For the text-containing cell, return its midpoint in [x, y] coordinate format. 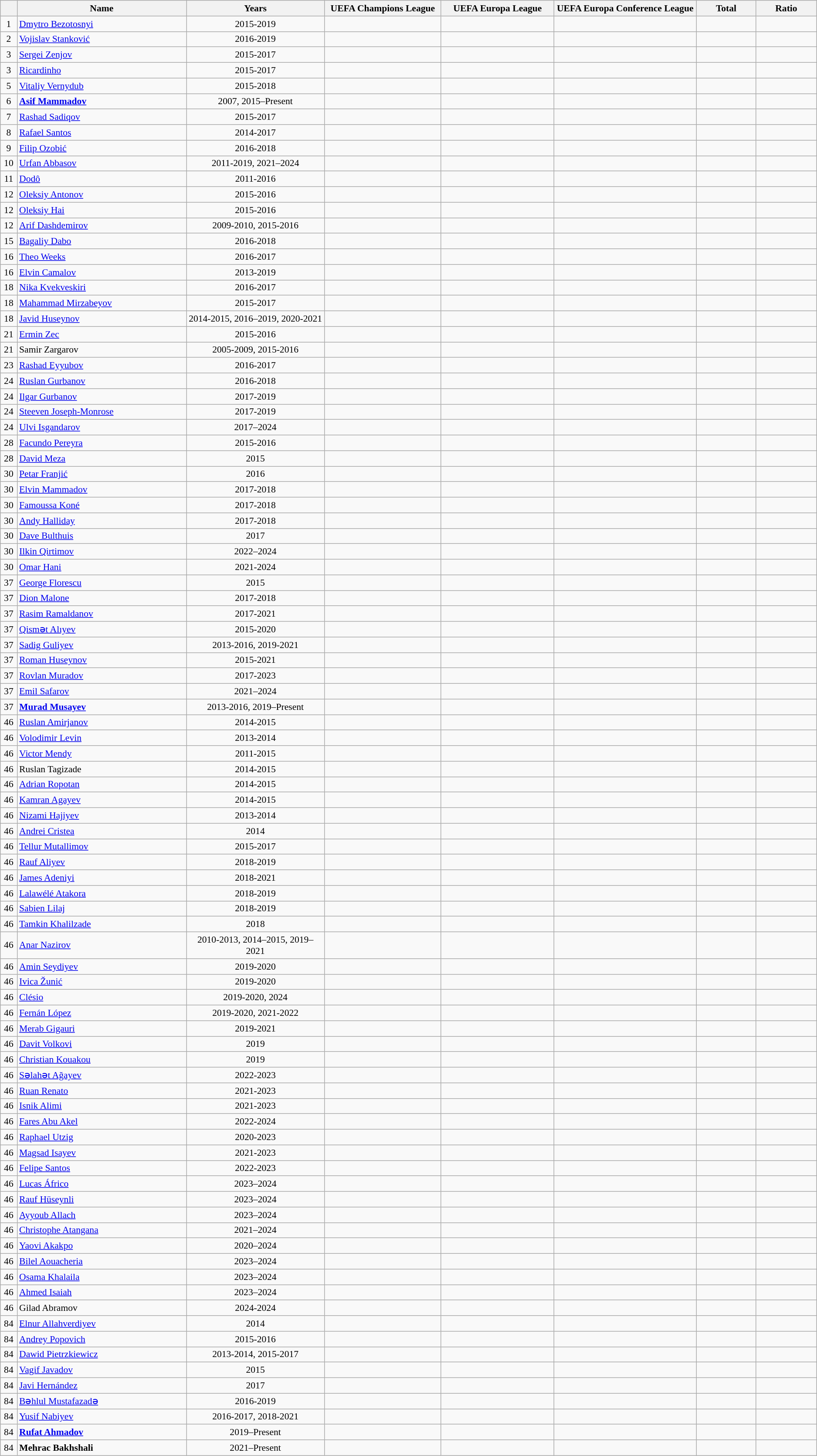
Volodimir Levin [102, 738]
Total [726, 8]
Javi Hernández [102, 1386]
Tamkin Khalilzade [102, 924]
2019–Present [255, 1432]
Adrian Ropotan [102, 784]
2022-2024 [255, 1122]
Raphael Utzig [102, 1137]
Elnur Allahverdiyev [102, 1324]
2022–2024 [255, 552]
Ruslan Gurbanov [102, 381]
Isnik Alimi [102, 1106]
2017-2023 [255, 676]
Ivica Žunić [102, 982]
Theo Weeks [102, 257]
Facundo Pereyra [102, 443]
Christian Kouakou [102, 1060]
Mehrac Bakhshali [102, 1448]
Kamran Agayev [102, 800]
2014-2017 [255, 132]
2007, 2015–Present [255, 102]
2020-2023 [255, 1137]
Dawid Pietrzkiewicz [102, 1354]
Bilel Aouacheria [102, 1262]
Roman Huseynov [102, 660]
Elvin Mammadov [102, 490]
2010-2013, 2014–2015, 2019–2021 [255, 946]
Sergei Zenjov [102, 55]
2018 [255, 924]
2021-2024 [255, 567]
Tellur Mutallimov [102, 847]
2013-2016, 2019-2021 [255, 645]
2020–2024 [255, 1246]
Nizami Hajiyev [102, 816]
Murad Musayev [102, 707]
2009-2010, 2015-2016 [255, 226]
Rafael Santos [102, 132]
2017-2021 [255, 614]
2015-2020 [255, 629]
2016 [255, 474]
2021–Present [255, 1448]
Fares Abu Akel [102, 1122]
Javid Huseynov [102, 319]
Years [255, 8]
6 [9, 102]
Rovlan Muradov [102, 676]
Bəhlul Mustafazadə [102, 1401]
2024-2024 [255, 1308]
Emil Safarov [102, 692]
Arif Dashdemirov [102, 226]
Lucas Áfrico [102, 1184]
Ratio [786, 8]
2014-2015, 2016–2019, 2020-2021 [255, 319]
2015-2019 [255, 24]
2018-2021 [255, 878]
Steeven Joseph-Monrose [102, 412]
Vitaliy Vernydub [102, 86]
Rasim Ramaldanov [102, 614]
Clésio [102, 998]
Yaovi Akakpo [102, 1246]
2015-2018 [255, 86]
Ilgar Gurbanov [102, 397]
Elvin Camalov [102, 272]
Andy Halliday [102, 521]
Filip Ozobić [102, 148]
Andrey Popovich [102, 1339]
2016-2017, 2018-2021 [255, 1417]
Omar Hani [102, 567]
Sadig Guliyev [102, 645]
2005-2009, 2015-2016 [255, 350]
Bagaliy Dabo [102, 241]
Qismət Alıyev [102, 629]
2017–2024 [255, 428]
Rufat Ahmadov [102, 1432]
7 [9, 117]
Dave Bulthuis [102, 536]
Famoussa Koné [102, 505]
2011-2019, 2021–2024 [255, 163]
UEFA Champions League [383, 8]
2 [9, 39]
Rashad Sadiqov [102, 117]
Ruslan Amirjanov [102, 723]
Ruslan Tagizade [102, 769]
Vagif Javadov [102, 1370]
Səlahət Ağayev [102, 1075]
2011-2016 [255, 179]
Ulvi Isgandarov [102, 428]
2011-2015 [255, 753]
Rauf Hüseynli [102, 1199]
Ilkin Qirtimov [102, 552]
2013-2016, 2019–Present [255, 707]
Sabien Lilaj [102, 909]
Ayyoub Allach [102, 1215]
2019-2021 [255, 1028]
23 [9, 366]
Andrei Cristea [102, 831]
Dmytro Bezotosnyi [102, 24]
10 [9, 163]
Osama Khalaila [102, 1277]
Nika Kvekveskiri [102, 288]
8 [9, 132]
Petar Franjić [102, 474]
Dion Malone [102, 598]
Urfan Abbasov [102, 163]
15 [9, 241]
Amin Seydiyev [102, 967]
2013-2014, 2015-2017 [255, 1354]
Fernán López [102, 1013]
James Adeniyi [102, 878]
11 [9, 179]
Ricardinho [102, 71]
Rashad Eyyubov [102, 366]
David Meza [102, 458]
George Florescu [102, 583]
Mahammad Mirzabeyov [102, 303]
Name [102, 8]
Yusif Nabiyev [102, 1417]
Oleksiy Antonov [102, 195]
Merab Gigauri [102, 1028]
Felipe Santos [102, 1168]
9 [9, 148]
Lalawélé Atakora [102, 893]
Oleksiy Hai [102, 210]
Anar Nazirov [102, 946]
Rauf Aliyev [102, 862]
Asif Mammadov [102, 102]
Magsad Isayev [102, 1153]
Ermin Zec [102, 334]
Davit Volkovi [102, 1044]
UEFA Europa Conference League [625, 8]
2019-2020, 2021-2022 [255, 1013]
2013-2019 [255, 272]
Victor Mendy [102, 753]
5 [9, 86]
UEFA Europa League [498, 8]
Ahmed Isaiah [102, 1293]
Ruan Renato [102, 1091]
Samir Zargarov [102, 350]
2019-2020, 2024 [255, 998]
Christophe Atangana [102, 1230]
Vojislav Stanković [102, 39]
Dodô [102, 179]
1 [9, 24]
Gilad Abramov [102, 1308]
2015-2021 [255, 660]
